Detect which cell encompasses the target text, then output its [x, y] center coordinate. 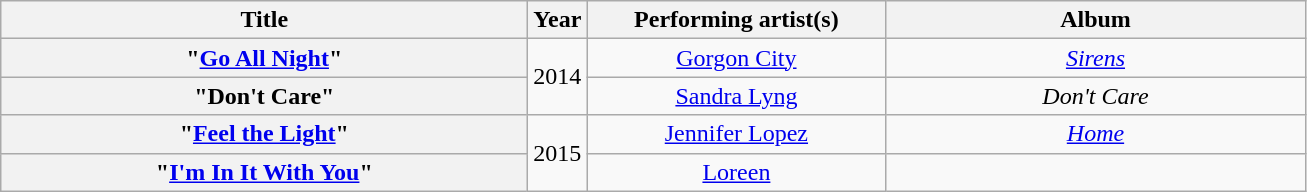
Title [264, 20]
2015 [558, 153]
"Feel the Light" [264, 134]
Home [1096, 134]
Loreen [736, 172]
Gorgon City [736, 58]
Don't Care [1096, 96]
Jennifer Lopez [736, 134]
2014 [558, 77]
Year [558, 20]
"I'm In It With You" [264, 172]
Sirens [1096, 58]
"Don't Care" [264, 96]
Sandra Lyng [736, 96]
Album [1096, 20]
Performing artist(s) [736, 20]
"Go All Night" [264, 58]
